Scan for the cell matching the given text and deliver its (x, y) coordinate at center. 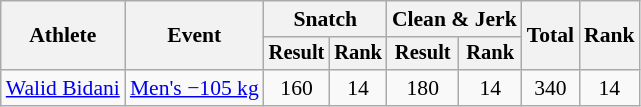
180 (423, 88)
340 (550, 88)
160 (297, 88)
Athlete (63, 36)
Total (550, 36)
Clean & Jerk (454, 19)
Snatch (326, 19)
Event (194, 36)
Walid Bidani (63, 88)
Men's −105 kg (194, 88)
